Determine the (x, y) coordinate at the center of the cell enclosing the given text.  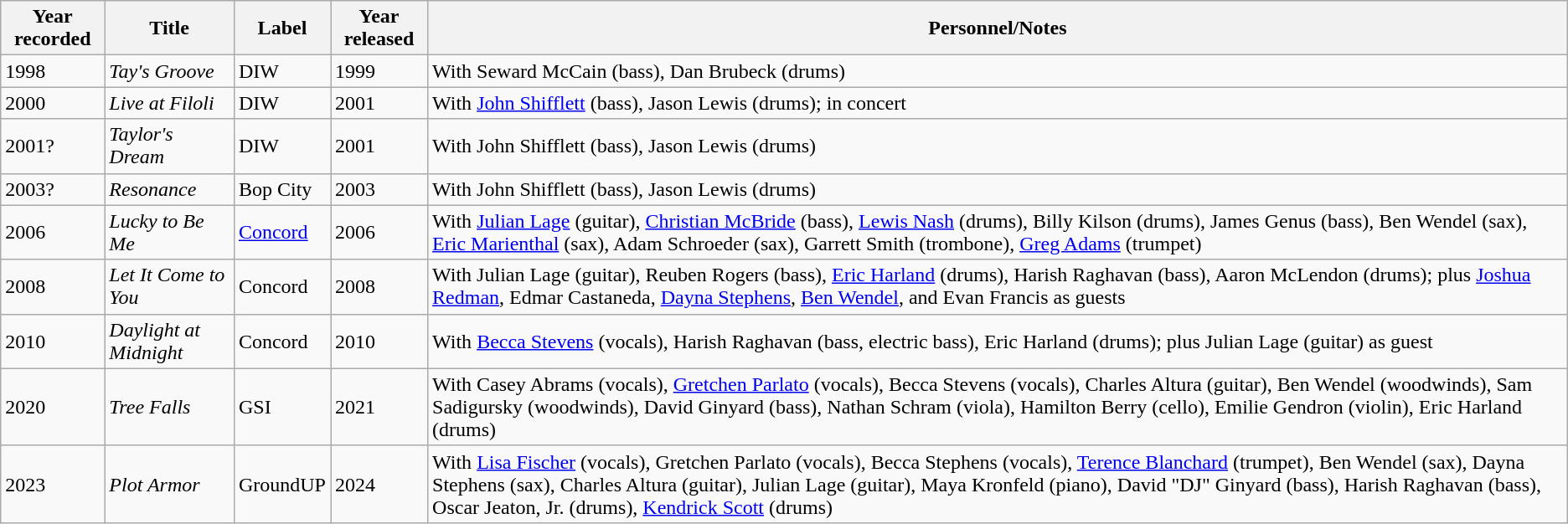
2003? (53, 189)
Year released (379, 28)
2001? (53, 146)
1999 (379, 71)
GSI (281, 407)
Let It Come to You (169, 286)
Taylor's Dream (169, 146)
Plot Armor (169, 484)
GroundUP (281, 484)
Daylight at Midnight (169, 342)
2023 (53, 484)
Label (281, 28)
With John Shifflett (bass), Jason Lewis (drums); in concert (998, 103)
With Becca Stevens (vocals), Harish Raghavan (bass, electric bass), Eric Harland (drums); plus Julian Lage (guitar) as guest (998, 342)
1998 (53, 71)
Resonance (169, 189)
Tay's Groove (169, 71)
Title (169, 28)
2024 (379, 484)
2003 (379, 189)
Live at Filoli (169, 103)
2000 (53, 103)
Tree Falls (169, 407)
2020 (53, 407)
With Seward McCain (bass), Dan Brubeck (drums) (998, 71)
Bop City (281, 189)
2021 (379, 407)
Personnel/Notes (998, 28)
Lucky to Be Me (169, 233)
Year recorded (53, 28)
